Return [x, y] of the center of cell containing provided text 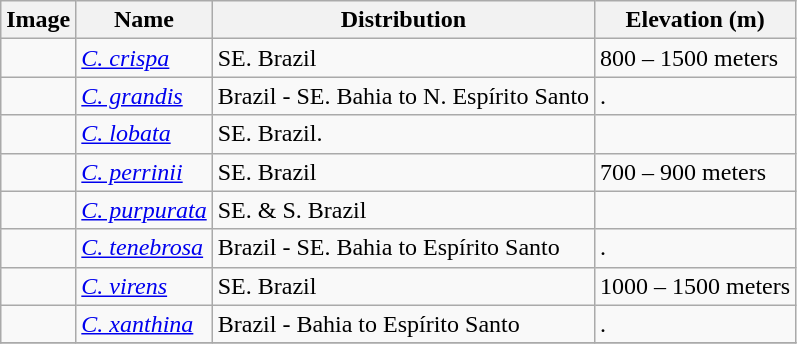
Distribution [403, 20]
Name [144, 20]
Brazil - Bahia to Espírito Santo [403, 324]
1000 – 1500 meters [696, 286]
Elevation (m) [696, 20]
C. perrinii [144, 172]
C. grandis [144, 96]
C. virens [144, 286]
C. tenebrosa [144, 248]
C. crispa [144, 58]
800 – 1500 meters [696, 58]
C. lobata [144, 134]
SE. Brazil. [403, 134]
SE. & S. Brazil [403, 210]
C. xanthina [144, 324]
700 – 900 meters [696, 172]
Brazil - SE. Bahia to N. Espírito Santo [403, 96]
Brazil - SE. Bahia to Espírito Santo [403, 248]
C. purpurata [144, 210]
Image [38, 20]
